Identify which cell holds the provided text, then report its (X, Y) central coordinate. 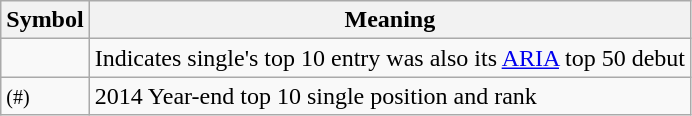
Indicates single's top 10 entry was also its ARIA top 50 debut (390, 58)
(#) (45, 96)
Meaning (390, 20)
Symbol (45, 20)
2014 Year-end top 10 single position and rank (390, 96)
